Extract the [x, y] coordinate from the center of the cell holding the provided text.  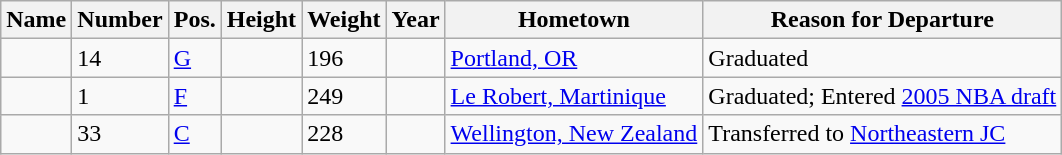
196 [344, 58]
Year [416, 20]
Name [36, 20]
C [194, 134]
F [194, 96]
Weight [344, 20]
Hometown [574, 20]
33 [120, 134]
Pos. [194, 20]
228 [344, 134]
Le Robert, Martinique [574, 96]
G [194, 58]
Reason for Departure [882, 20]
14 [120, 58]
Portland, OR [574, 58]
1 [120, 96]
Transferred to Northeastern JC [882, 134]
Graduated; Entered 2005 NBA draft [882, 96]
Graduated [882, 58]
249 [344, 96]
Height [261, 20]
Wellington, New Zealand [574, 134]
Number [120, 20]
